For the text-containing cell, return its midpoint in [x, y] coordinate format. 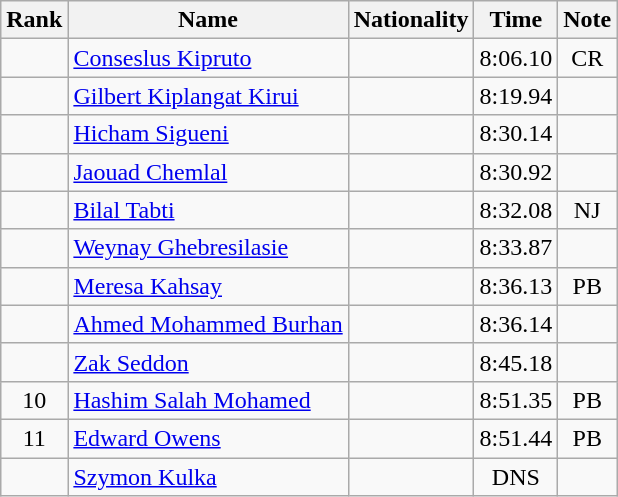
Gilbert Kiplangat Kirui [208, 96]
CR [588, 58]
8:32.08 [516, 210]
Weynay Ghebresilasie [208, 248]
Hashim Salah Mohamed [208, 400]
Name [208, 20]
8:06.10 [516, 58]
Edward Owens [208, 438]
8:30.92 [516, 172]
Rank [34, 20]
Szymon Kulka [208, 477]
11 [34, 438]
Bilal Tabti [208, 210]
8:19.94 [516, 96]
8:33.87 [516, 248]
8:36.14 [516, 324]
10 [34, 400]
Note [588, 20]
Conseslus Kipruto [208, 58]
Hicham Sigueni [208, 134]
DNS [516, 477]
Meresa Kahsay [208, 286]
8:51.35 [516, 400]
8:36.13 [516, 286]
Zak Seddon [208, 362]
Time [516, 20]
8:45.18 [516, 362]
Ahmed Mohammed Burhan [208, 324]
NJ [588, 210]
8:51.44 [516, 438]
Nationality [411, 20]
Jaouad Chemlal [208, 172]
8:30.14 [516, 134]
